Identify which cell holds the provided text, then report its [x, y] central coordinate. 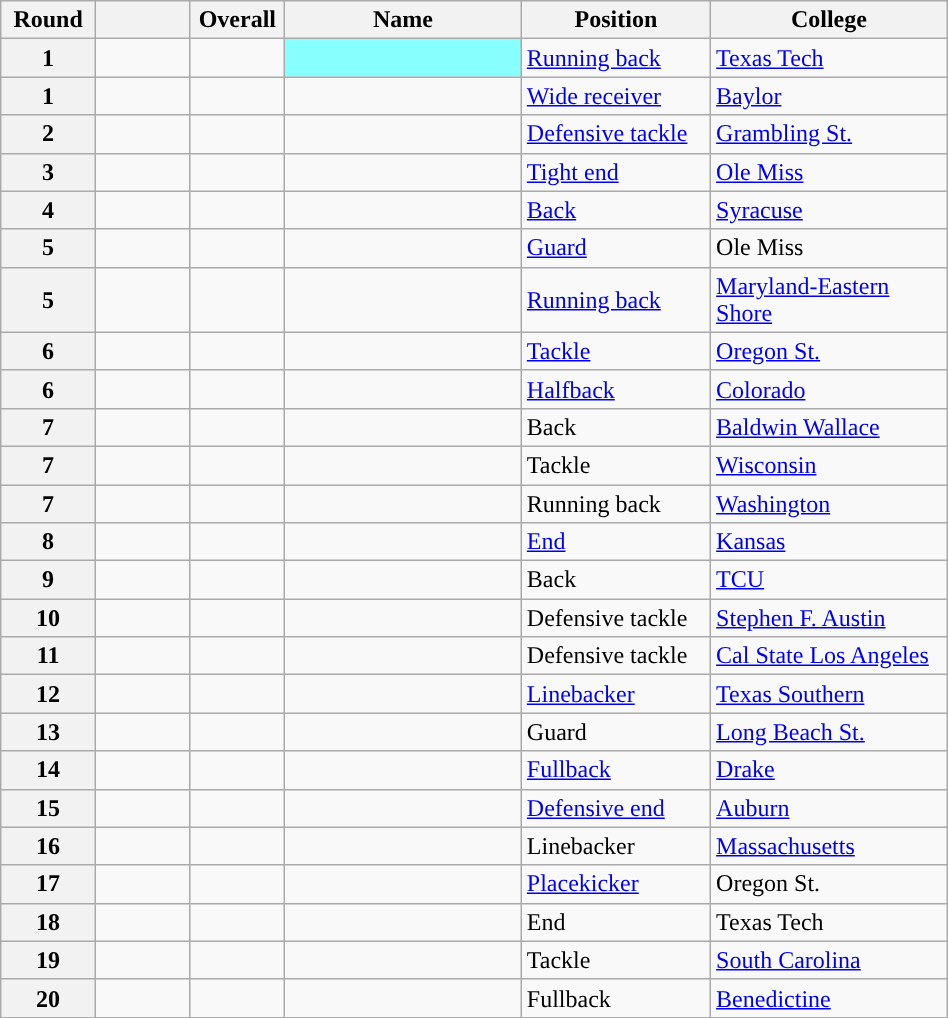
18 [48, 922]
Texas Southern [830, 694]
19 [48, 960]
Defensive end [616, 808]
Maryland-Eastern Shore [830, 300]
12 [48, 694]
Halfback [616, 389]
Drake [830, 770]
13 [48, 732]
Baylor [830, 96]
20 [48, 998]
Stephen F. Austin [830, 618]
Kansas [830, 542]
9 [48, 580]
Tight end [616, 172]
South Carolina [830, 960]
Grambling St. [830, 134]
2 [48, 134]
College [830, 20]
TCU [830, 580]
Colorado [830, 389]
Overall [238, 20]
Name [404, 20]
8 [48, 542]
Wide receiver [616, 96]
16 [48, 846]
14 [48, 770]
Syracuse [830, 210]
Cal State Los Angeles [830, 656]
4 [48, 210]
17 [48, 884]
11 [48, 656]
10 [48, 618]
Massachusetts [830, 846]
Baldwin Wallace [830, 427]
Placekicker [616, 884]
Auburn [830, 808]
Wisconsin [830, 465]
15 [48, 808]
Washington [830, 503]
Long Beach St. [830, 732]
Round [48, 20]
Benedictine [830, 998]
3 [48, 172]
Position [616, 20]
